Locate the cell with the specified text and output its [X, Y] center coordinate. 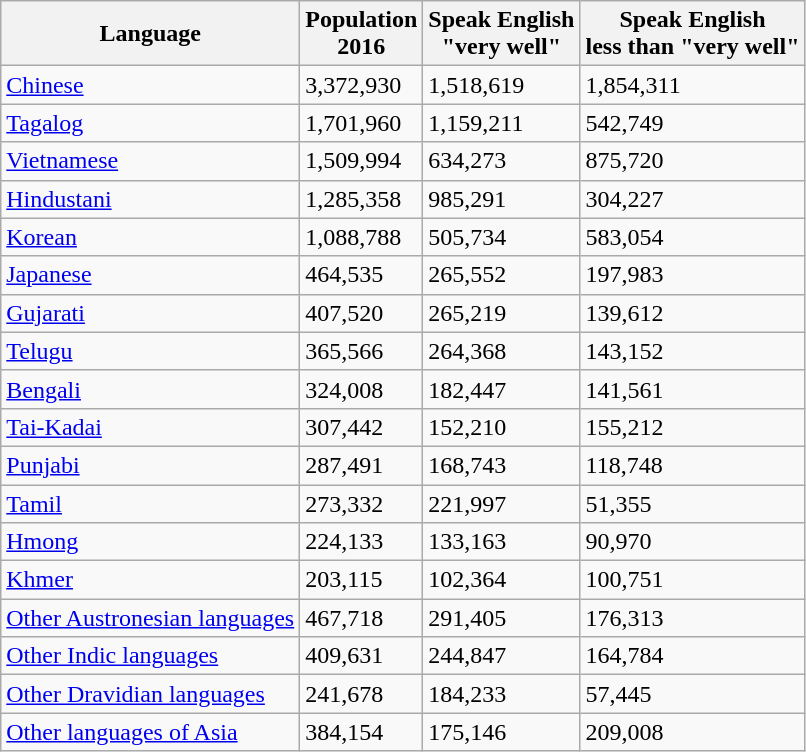
Tagalog [150, 123]
Other Austronesian languages [150, 618]
Hmong [150, 542]
139,612 [692, 313]
Telugu [150, 351]
102,364 [502, 580]
273,332 [362, 503]
Tai-Kadai [150, 427]
542,749 [692, 123]
90,970 [692, 542]
384,154 [362, 732]
875,720 [692, 161]
3,372,930 [362, 85]
467,718 [362, 618]
152,210 [502, 427]
197,983 [692, 275]
Bengali [150, 389]
Khmer [150, 580]
324,008 [362, 389]
1,518,619 [502, 85]
Other languages of Asia [150, 732]
141,561 [692, 389]
176,313 [692, 618]
51,355 [692, 503]
Other Indic languages [150, 656]
Vietnamese [150, 161]
57,445 [692, 694]
407,520 [362, 313]
143,152 [692, 351]
287,491 [362, 465]
224,133 [362, 542]
264,368 [502, 351]
118,748 [692, 465]
Language [150, 34]
Speak English"very well" [502, 34]
Gujarati [150, 313]
221,997 [502, 503]
291,405 [502, 618]
304,227 [692, 199]
1,854,311 [692, 85]
1,701,960 [362, 123]
Punjabi [150, 465]
Population2016 [362, 34]
Japanese [150, 275]
Other Dravidian languages [150, 694]
168,743 [502, 465]
133,163 [502, 542]
265,552 [502, 275]
1,159,211 [502, 123]
Speak Englishless than "very well" [692, 34]
182,447 [502, 389]
583,054 [692, 237]
164,784 [692, 656]
505,734 [502, 237]
985,291 [502, 199]
307,442 [362, 427]
365,566 [362, 351]
265,219 [502, 313]
209,008 [692, 732]
Chinese [150, 85]
1,088,788 [362, 237]
464,535 [362, 275]
1,285,358 [362, 199]
409,631 [362, 656]
1,509,994 [362, 161]
100,751 [692, 580]
Hindustani [150, 199]
634,273 [502, 161]
184,233 [502, 694]
244,847 [502, 656]
Korean [150, 237]
241,678 [362, 694]
175,146 [502, 732]
203,115 [362, 580]
155,212 [692, 427]
Tamil [150, 503]
